Determine the (X, Y) coordinate at the center of the cell enclosing the given text.  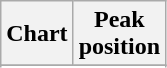
Chart (37, 34)
Peakposition (119, 34)
